Pinpoint the cell where the given text exists, returning its [X, Y] midpoint coordinate. 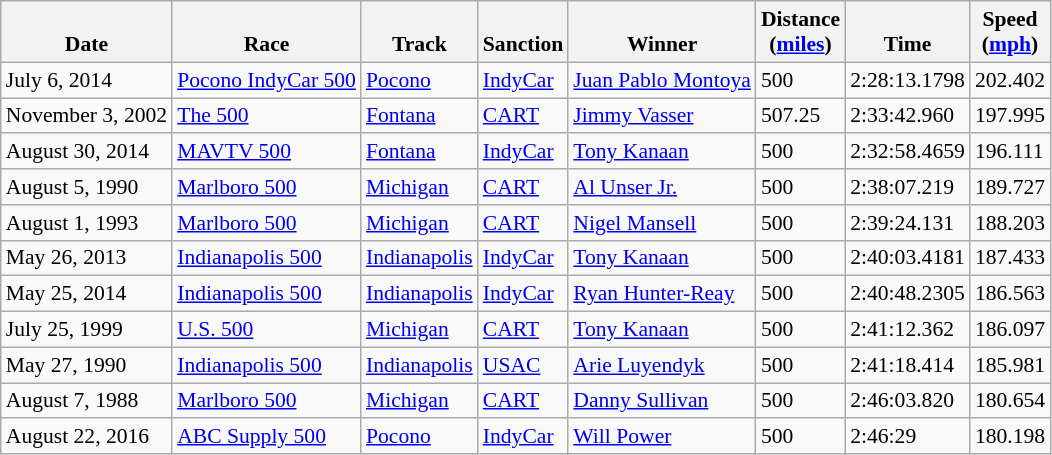
August 30, 2014 [86, 152]
186.097 [1010, 330]
2:40:48.2305 [908, 294]
August 1, 1993 [86, 223]
Race [266, 32]
507.25 [800, 116]
188.203 [1010, 223]
Arie Luyendyk [662, 365]
ABC Supply 500 [266, 437]
Nigel Mansell [662, 223]
2:33:42.960 [908, 116]
Track [420, 32]
2:38:07.219 [908, 187]
2:40:03.4181 [908, 258]
197.995 [1010, 116]
U.S. 500 [266, 330]
187.433 [1010, 258]
Distance(miles) [800, 32]
180.654 [1010, 401]
2:46:03.820 [908, 401]
Winner [662, 32]
2:32:58.4659 [908, 152]
186.563 [1010, 294]
Ryan Hunter-Reay [662, 294]
August 7, 1988 [86, 401]
November 3, 2002 [86, 116]
July 25, 1999 [86, 330]
2:41:12.362 [908, 330]
2:46:29 [908, 437]
July 6, 2014 [86, 80]
180.198 [1010, 437]
May 25, 2014 [86, 294]
May 27, 1990 [86, 365]
Danny Sullivan [662, 401]
MAVTV 500 [266, 152]
May 26, 2013 [86, 258]
2:28:13.1798 [908, 80]
189.727 [1010, 187]
2:41:18.414 [908, 365]
2:39:24.131 [908, 223]
USAC [524, 365]
Jimmy Vasser [662, 116]
Will Power [662, 437]
August 22, 2016 [86, 437]
Date [86, 32]
Time [908, 32]
Al Unser Jr. [662, 187]
185.981 [1010, 365]
202.402 [1010, 80]
August 5, 1990 [86, 187]
Speed(mph) [1010, 32]
Sanction [524, 32]
196.111 [1010, 152]
The 500 [266, 116]
Juan Pablo Montoya [662, 80]
Pocono IndyCar 500 [266, 80]
